Output the [X, Y] coordinate of the center of the cell containing the given text.  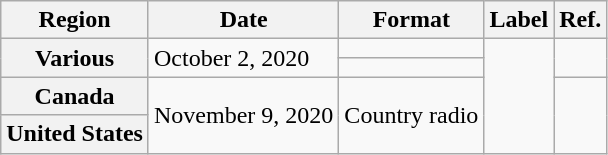
Date [243, 20]
Label [519, 20]
United States [75, 134]
Ref. [580, 20]
Region [75, 20]
Canada [75, 96]
Format [412, 20]
Various [75, 58]
November 9, 2020 [243, 115]
Country radio [412, 115]
October 2, 2020 [243, 58]
